Return the (X, Y) coordinate for the center point of the cell that contains the specified text.  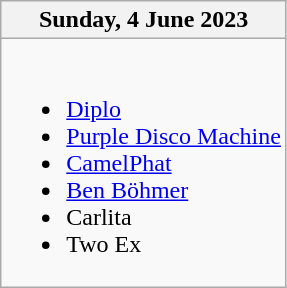
DiploPurple Disco MachineCamelPhatBen BöhmerCarlitaTwo Ex (144, 163)
Sunday, 4 June 2023 (144, 20)
